Find where the given text appears and provide that cell's center as (X, Y) coordinate. 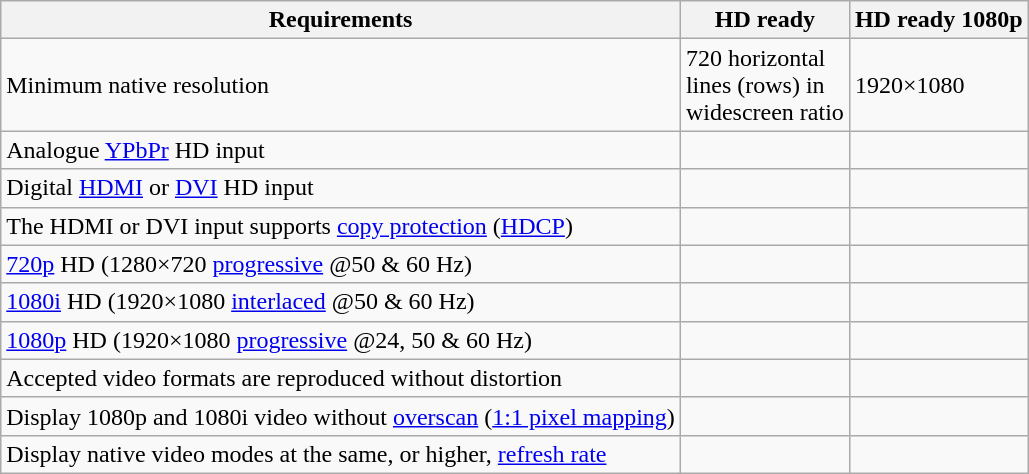
1080p HD (1920×1080 progressive @24, 50 & 60 Hz) (341, 340)
720p HD (1280×720 progressive @50 & 60 Hz) (341, 264)
Display native video modes at the same, or higher, refresh rate (341, 454)
HD ready 1080p (938, 20)
Analogue YPbPr HD input (341, 150)
Accepted video formats are reproduced without distortion (341, 378)
Minimum native resolution (341, 85)
Digital HDMI or DVI HD input (341, 188)
HD ready (764, 20)
1080i HD (1920×1080 interlaced @50 & 60 Hz) (341, 302)
1920×1080 (938, 85)
Requirements (341, 20)
Display 1080p and 1080i video without overscan (1:1 pixel mapping) (341, 416)
The HDMI or DVI input supports copy protection (HDCP) (341, 226)
720 horizontallines (rows) inwidescreen ratio (764, 85)
